Identify which cell holds the provided text, then report its (x, y) central coordinate. 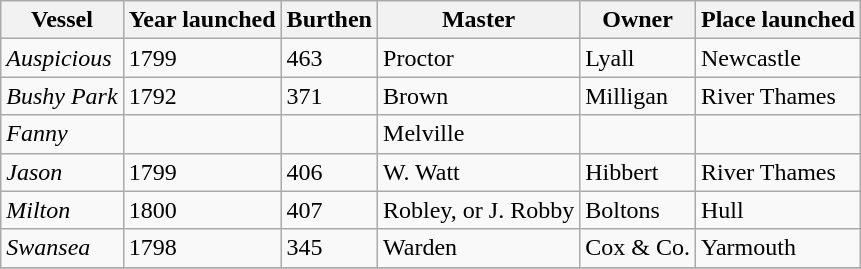
1792 (202, 96)
1800 (202, 210)
Brown (479, 96)
Bushy Park (62, 96)
406 (329, 172)
Fanny (62, 134)
Vessel (62, 20)
Milligan (638, 96)
371 (329, 96)
Yarmouth (778, 248)
Hibbert (638, 172)
Jason (62, 172)
Auspicious (62, 58)
Cox & Co. (638, 248)
Warden (479, 248)
Master (479, 20)
Lyall (638, 58)
Hull (778, 210)
Melville (479, 134)
Burthen (329, 20)
Swansea (62, 248)
Proctor (479, 58)
Year launched (202, 20)
Boltons (638, 210)
407 (329, 210)
Owner (638, 20)
345 (329, 248)
W. Watt (479, 172)
Milton (62, 210)
1798 (202, 248)
Place launched (778, 20)
463 (329, 58)
Robley, or J. Robby (479, 210)
Newcastle (778, 58)
